Extract the (X, Y) coordinate from the center of the cell holding the provided text.  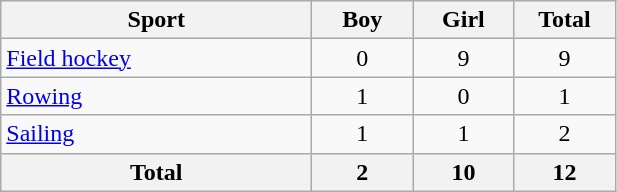
Sailing (156, 134)
Girl (464, 20)
Field hockey (156, 58)
Boy (362, 20)
Rowing (156, 96)
12 (564, 172)
Sport (156, 20)
10 (464, 172)
